Output the (X, Y) coordinate of the center of the cell containing the given text.  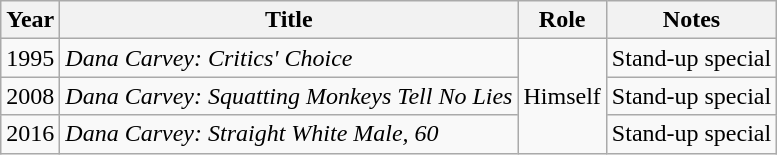
Role (562, 20)
2008 (30, 96)
Dana Carvey: Straight White Male, 60 (289, 134)
1995 (30, 58)
Notes (691, 20)
2016 (30, 134)
Title (289, 20)
Himself (562, 96)
Dana Carvey: Squatting Monkeys Tell No Lies (289, 96)
Dana Carvey: Critics' Choice (289, 58)
Year (30, 20)
